Detect which cell encompasses the target text, then output its (x, y) center coordinate. 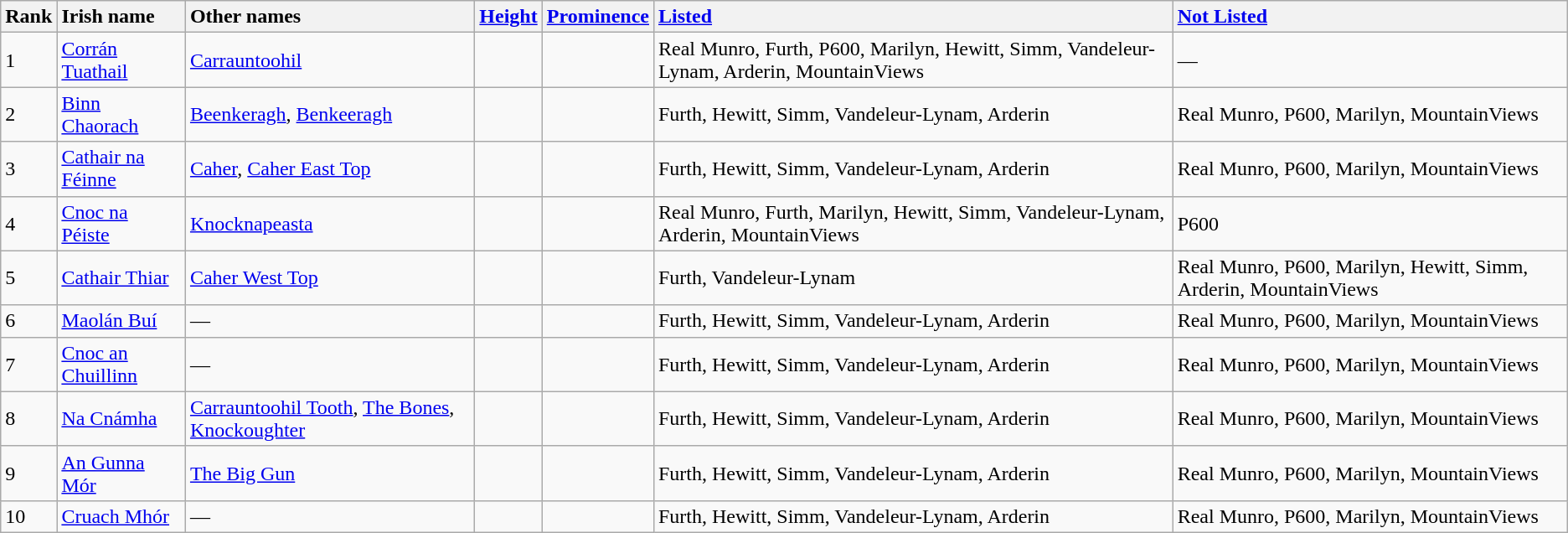
Corrán Tuathail (121, 60)
Maolán Buí (121, 321)
Rank (28, 17)
Na Cnámha (121, 419)
8 (28, 419)
The Big Gun (330, 473)
Furth, Vandeleur-Lynam (913, 278)
1 (28, 60)
An Gunna Mór (121, 473)
2 (28, 114)
Carrauntoohil Tooth, The Bones, Knockoughter (330, 419)
Binn Chaorach (121, 114)
Prominence (598, 17)
Beenkeragh, Benkeeragh (330, 114)
P600 (1370, 223)
Height (508, 17)
Carrauntoohil (330, 60)
Cathair Thiar (121, 278)
7 (28, 364)
Real Munro, Furth, P600, Marilyn, Hewitt, Simm, Vandeleur-Lynam, Arderin, MountainViews (913, 60)
9 (28, 473)
5 (28, 278)
Real Munro, Furth, Marilyn, Hewitt, Simm, Vandeleur-Lynam, Arderin, MountainViews (913, 223)
Irish name (121, 17)
Not Listed (1370, 17)
Other names (330, 17)
Cnoc na Péiste (121, 223)
Knocknapeasta (330, 223)
6 (28, 321)
Cruach Mhór (121, 516)
Cathair na Féinne (121, 169)
Cnoc an Chuillinn (121, 364)
Real Munro, P600, Marilyn, Hewitt, Simm, Arderin, MountainViews (1370, 278)
3 (28, 169)
4 (28, 223)
Caher West Top (330, 278)
10 (28, 516)
Listed (913, 17)
Caher, Caher East Top (330, 169)
